Scan for the cell matching the given text and deliver its (x, y) coordinate at center. 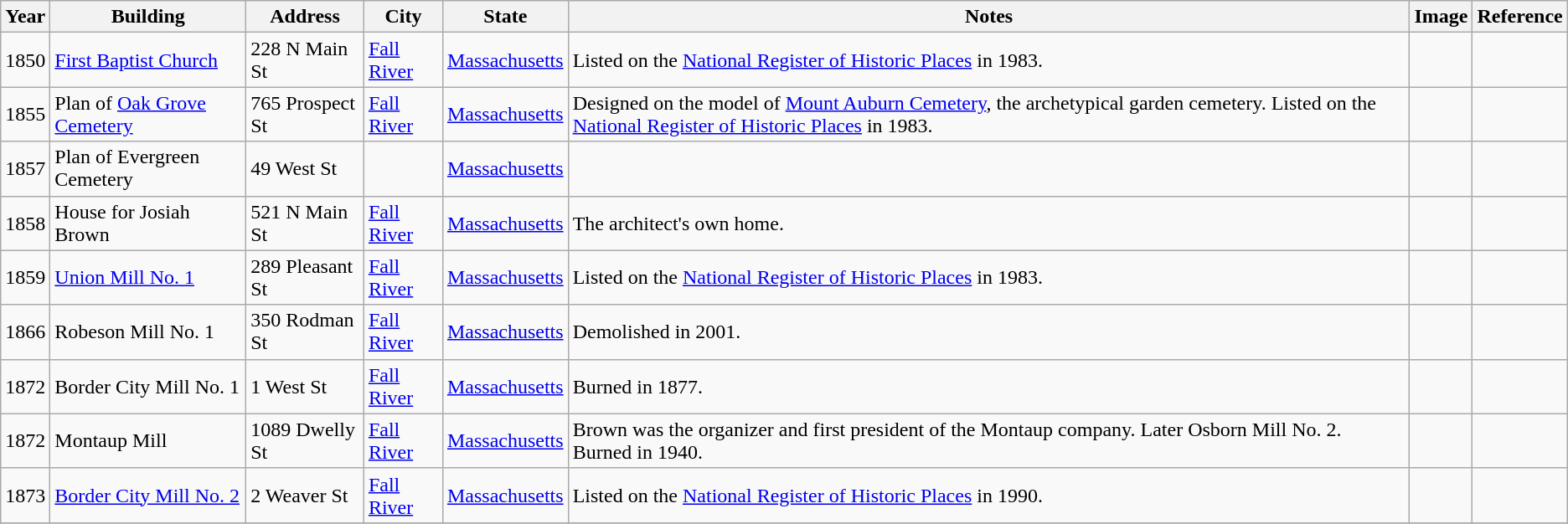
Year (25, 17)
City (403, 17)
First Baptist Church (148, 60)
Border City Mill No. 2 (148, 496)
Plan of Oak Grove Cemetery (148, 114)
Designed on the model of Mount Auburn Cemetery, the archetypical garden cemetery. Listed on the National Register of Historic Places in 1983. (988, 114)
Listed on the National Register of Historic Places in 1990. (988, 496)
Notes (988, 17)
Plan of Evergreen Cemetery (148, 169)
Building (148, 17)
Border City Mill No. 1 (148, 387)
Reference (1519, 17)
1858 (25, 223)
Image (1441, 17)
The architect's own home. (988, 223)
49 West St (305, 169)
Address (305, 17)
1089 Dwelly St (305, 440)
228 N Main St (305, 60)
289 Pleasant St (305, 278)
1 West St (305, 387)
House for Josiah Brown (148, 223)
Montaup Mill (148, 440)
Union Mill No. 1 (148, 278)
Robeson Mill No. 1 (148, 331)
Brown was the organizer and first president of the Montaup company. Later Osborn Mill No. 2. Burned in 1940. (988, 440)
Demolished in 2001. (988, 331)
2 Weaver St (305, 496)
1873 (25, 496)
1855 (25, 114)
765 Prospect St (305, 114)
1850 (25, 60)
State (505, 17)
Burned in 1877. (988, 387)
1866 (25, 331)
521 N Main St (305, 223)
350 Rodman St (305, 331)
1859 (25, 278)
1857 (25, 169)
